Locate the cell with the specified text and output its (x, y) center coordinate. 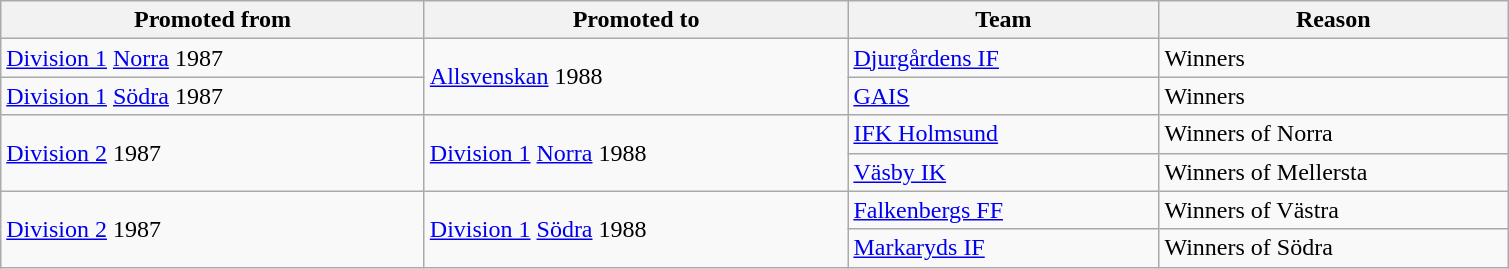
Winners of Södra (1334, 248)
Winners of Norra (1334, 134)
Team (1004, 20)
Reason (1334, 20)
Promoted to (636, 20)
Division 1 Norra 1988 (636, 153)
IFK Holmsund (1004, 134)
Väsby IK (1004, 172)
Allsvenskan 1988 (636, 77)
Division 1 Södra 1988 (636, 229)
GAIS (1004, 96)
Winners of Västra (1334, 210)
Promoted from (213, 20)
Falkenbergs FF (1004, 210)
Division 1 Norra 1987 (213, 58)
Djurgårdens IF (1004, 58)
Winners of Mellersta (1334, 172)
Markaryds IF (1004, 248)
Division 1 Södra 1987 (213, 96)
